Pinpoint the cell where the given text exists, returning its (x, y) midpoint coordinate. 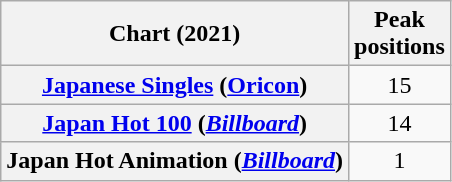
1 (400, 161)
Peakpositions (400, 34)
Chart (2021) (175, 34)
Japan Hot 100 (Billboard) (175, 123)
Japanese Singles (Oricon) (175, 85)
14 (400, 123)
Japan Hot Animation (Billboard) (175, 161)
15 (400, 85)
